For the text-containing cell, return its midpoint in (X, Y) coordinate format. 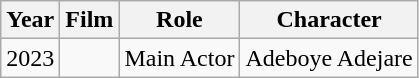
Film (90, 20)
2023 (30, 58)
Role (180, 20)
Main Actor (180, 58)
Character (329, 20)
Year (30, 20)
Adeboye Adejare (329, 58)
